Provide the (X, Y) coordinate of the cell's center where the given text is located.  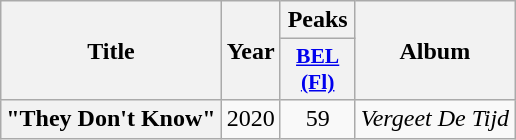
Vergeet De Tijd (434, 119)
BEL (Fl) (318, 70)
2020 (250, 119)
Title (111, 50)
"They Don't Know" (111, 119)
Album (434, 50)
Year (250, 50)
59 (318, 119)
Peaks (318, 20)
